Return (X, Y) of the center of cell containing provided text 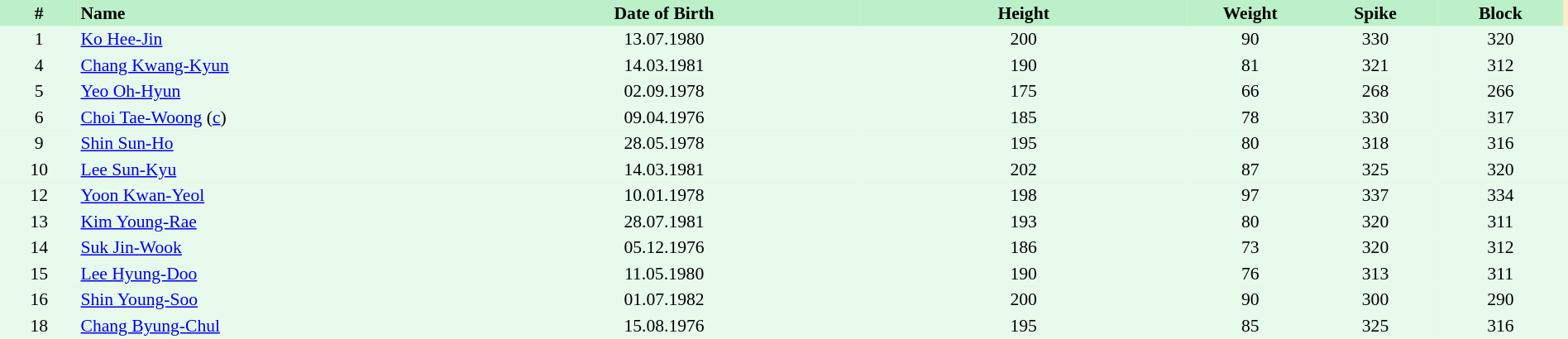
13.07.1980 (664, 40)
266 (1500, 91)
10.01.1978 (664, 195)
9 (39, 144)
15 (39, 274)
Spike (1374, 13)
09.04.1976 (664, 117)
02.09.1978 (664, 91)
11.05.1980 (664, 274)
28.05.1978 (664, 144)
Kim Young-Rae (273, 222)
6 (39, 117)
Chang Kwang-Kyun (273, 65)
Weight (1250, 13)
Date of Birth (664, 13)
290 (1500, 299)
Suk Jin-Wook (273, 248)
185 (1024, 117)
Shin Sun-Ho (273, 144)
175 (1024, 91)
337 (1374, 195)
321 (1374, 65)
16 (39, 299)
Block (1500, 13)
Yeo Oh-Hyun (273, 91)
300 (1374, 299)
15.08.1976 (664, 326)
268 (1374, 91)
87 (1250, 169)
Chang Byung-Chul (273, 326)
01.07.1982 (664, 299)
81 (1250, 65)
Choi Tae-Woong (c) (273, 117)
334 (1500, 195)
Ko Hee-Jin (273, 40)
313 (1374, 274)
Name (273, 13)
198 (1024, 195)
18 (39, 326)
186 (1024, 248)
73 (1250, 248)
05.12.1976 (664, 248)
12 (39, 195)
# (39, 13)
97 (1250, 195)
14 (39, 248)
318 (1374, 144)
10 (39, 169)
Shin Young-Soo (273, 299)
76 (1250, 274)
193 (1024, 222)
5 (39, 91)
4 (39, 65)
1 (39, 40)
28.07.1981 (664, 222)
Yoon Kwan-Yeol (273, 195)
85 (1250, 326)
Lee Hyung-Doo (273, 274)
317 (1500, 117)
Height (1024, 13)
Lee Sun-Kyu (273, 169)
78 (1250, 117)
66 (1250, 91)
202 (1024, 169)
13 (39, 222)
